Determine the (X, Y) coordinate at the center of the cell enclosing the given text.  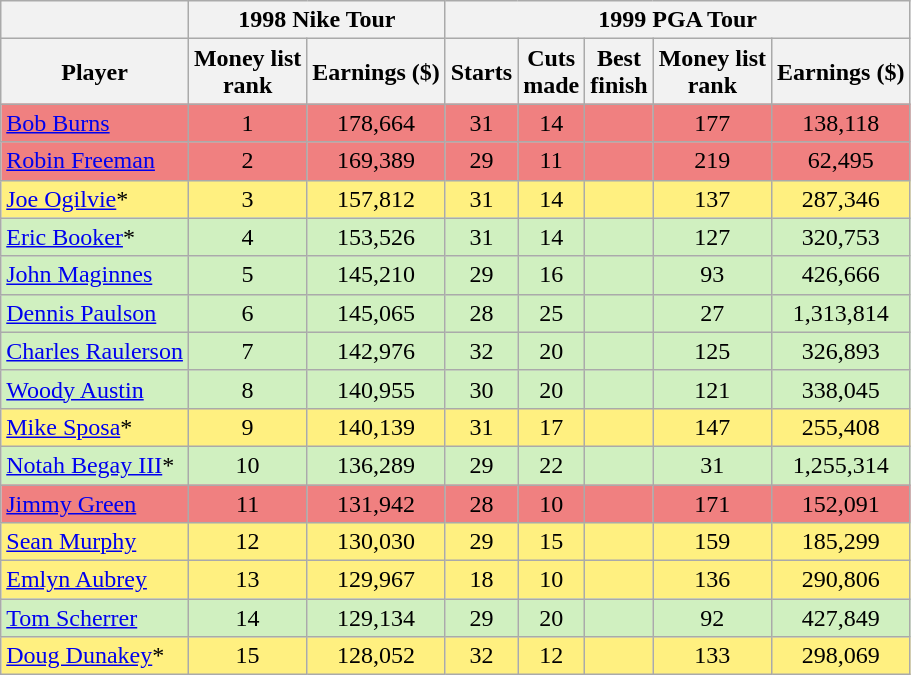
Woody Austin (95, 389)
25 (552, 313)
27 (712, 313)
128,052 (376, 656)
92 (712, 618)
Eric Booker* (95, 237)
255,408 (841, 427)
427,849 (841, 618)
8 (247, 389)
Bestfinish (619, 72)
153,526 (376, 237)
140,139 (376, 427)
Bob Burns (95, 123)
152,091 (841, 503)
13 (247, 580)
140,955 (376, 389)
Player (95, 72)
Cutsmade (552, 72)
131,942 (376, 503)
178,664 (376, 123)
Charles Raulerson (95, 351)
290,806 (841, 580)
6 (247, 313)
Dennis Paulson (95, 313)
145,065 (376, 313)
137 (712, 199)
426,666 (841, 275)
320,753 (841, 237)
157,812 (376, 199)
129,134 (376, 618)
3 (247, 199)
Joe Ogilvie* (95, 199)
338,045 (841, 389)
Sean Murphy (95, 542)
9 (247, 427)
142,976 (376, 351)
138,118 (841, 123)
177 (712, 123)
133 (712, 656)
145,210 (376, 275)
1,313,814 (841, 313)
125 (712, 351)
Jimmy Green (95, 503)
16 (552, 275)
121 (712, 389)
326,893 (841, 351)
17 (552, 427)
127 (712, 237)
2 (247, 161)
185,299 (841, 542)
22 (552, 465)
30 (481, 389)
1,255,314 (841, 465)
Notah Begay III* (95, 465)
129,967 (376, 580)
298,069 (841, 656)
7 (247, 351)
171 (712, 503)
Starts (481, 72)
1998 Nike Tour (316, 20)
136 (712, 580)
Doug Dunakey* (95, 656)
John Maginnes (95, 275)
219 (712, 161)
130,030 (376, 542)
1 (247, 123)
1999 PGA Tour (678, 20)
287,346 (841, 199)
Mike Sposa* (95, 427)
147 (712, 427)
169,389 (376, 161)
5 (247, 275)
62,495 (841, 161)
Robin Freeman (95, 161)
93 (712, 275)
Emlyn Aubrey (95, 580)
4 (247, 237)
Tom Scherrer (95, 618)
18 (481, 580)
159 (712, 542)
136,289 (376, 465)
